Determine the [x, y] coordinate at the center of the cell enclosing the given text.  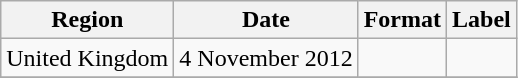
Label [482, 20]
Region [88, 20]
4 November 2012 [266, 58]
Date [266, 20]
United Kingdom [88, 58]
Format [402, 20]
